Search for the cell housing the specified text and yield its (x, y) center coordinate. 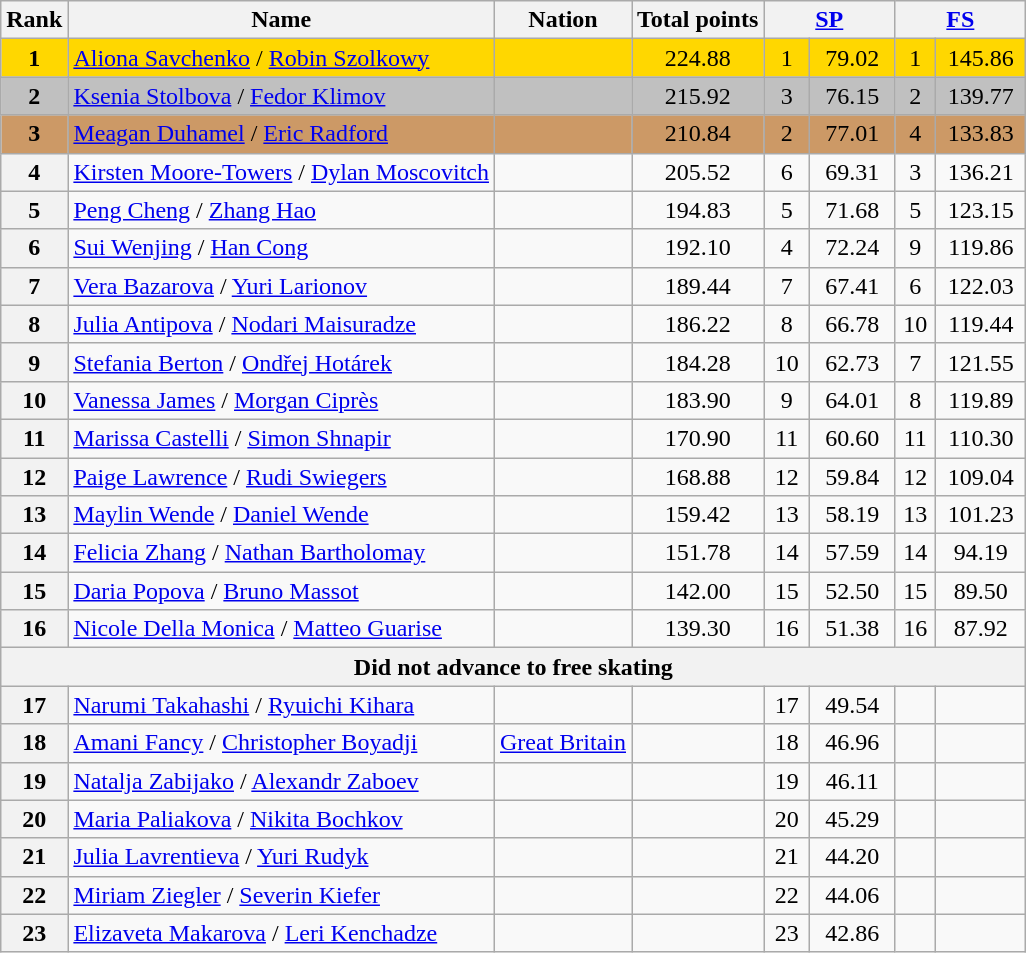
Julia Antipova / Nodari Maisuradze (282, 324)
139.30 (698, 629)
101.23 (981, 515)
66.78 (852, 324)
Did not advance to free skating (514, 667)
Great Britain (564, 743)
SP (830, 20)
109.04 (981, 477)
Amani Fancy / Christopher Boyadji (282, 743)
FS (960, 20)
Maylin Wende / Daniel Wende (282, 515)
184.28 (698, 362)
Aliona Savchenko / Robin Szolkowy (282, 58)
189.44 (698, 286)
Vanessa James / Morgan Ciprès (282, 400)
49.54 (852, 705)
186.22 (698, 324)
89.50 (981, 591)
51.38 (852, 629)
Daria Popova / Bruno Massot (282, 591)
77.01 (852, 134)
205.52 (698, 172)
133.83 (981, 134)
52.50 (852, 591)
Elizaveta Makarova / Leri Kenchadze (282, 933)
Name (282, 20)
46.11 (852, 781)
58.19 (852, 515)
151.78 (698, 553)
224.88 (698, 58)
Total points (698, 20)
168.88 (698, 477)
44.20 (852, 857)
87.92 (981, 629)
210.84 (698, 134)
Nicole Della Monica / Matteo Guarise (282, 629)
44.06 (852, 895)
122.03 (981, 286)
110.30 (981, 438)
183.90 (698, 400)
46.96 (852, 743)
123.15 (981, 210)
Narumi Takahashi / Ryuichi Kihara (282, 705)
71.68 (852, 210)
194.83 (698, 210)
79.02 (852, 58)
136.21 (981, 172)
119.89 (981, 400)
60.60 (852, 438)
42.86 (852, 933)
Julia Lavrentieva / Yuri Rudyk (282, 857)
Sui Wenjing / Han Cong (282, 248)
121.55 (981, 362)
76.15 (852, 96)
62.73 (852, 362)
Stefania Berton / Ondřej Hotárek (282, 362)
119.86 (981, 248)
Miriam Ziegler / Severin Kiefer (282, 895)
72.24 (852, 248)
Vera Bazarova / Yuri Larionov (282, 286)
67.41 (852, 286)
Natalja Zabijako / Alexandr Zaboev (282, 781)
45.29 (852, 819)
Rank (34, 20)
142.00 (698, 591)
Kirsten Moore-Towers / Dylan Moscovitch (282, 172)
94.19 (981, 553)
Meagan Duhamel / Eric Radford (282, 134)
215.92 (698, 96)
170.90 (698, 438)
Nation (564, 20)
159.42 (698, 515)
Peng Cheng / Zhang Hao (282, 210)
57.59 (852, 553)
64.01 (852, 400)
59.84 (852, 477)
192.10 (698, 248)
Felicia Zhang / Nathan Bartholomay (282, 553)
145.86 (981, 58)
139.77 (981, 96)
Ksenia Stolbova / Fedor Klimov (282, 96)
119.44 (981, 324)
Maria Paliakova / Nikita Bochkov (282, 819)
69.31 (852, 172)
Paige Lawrence / Rudi Swiegers (282, 477)
Marissa Castelli / Simon Shnapir (282, 438)
